Locate the cell with the specified text and output its [x, y] center coordinate. 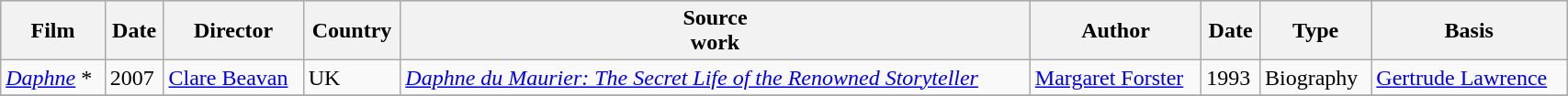
Biography [1315, 78]
Basis [1470, 31]
Clare Beavan [233, 78]
Sourcework [716, 31]
Daphne * [53, 78]
Daphne du Maurier: The Secret Life of the Renowned Storyteller [716, 78]
Country [352, 31]
1993 [1231, 78]
Director [233, 31]
Type [1315, 31]
Margaret Forster [1115, 78]
2007 [134, 78]
Gertrude Lawrence [1470, 78]
Author [1115, 31]
Film [53, 31]
UK [352, 78]
